Capture the cell that displays the provided text and extract its [X, Y] central coordinate. 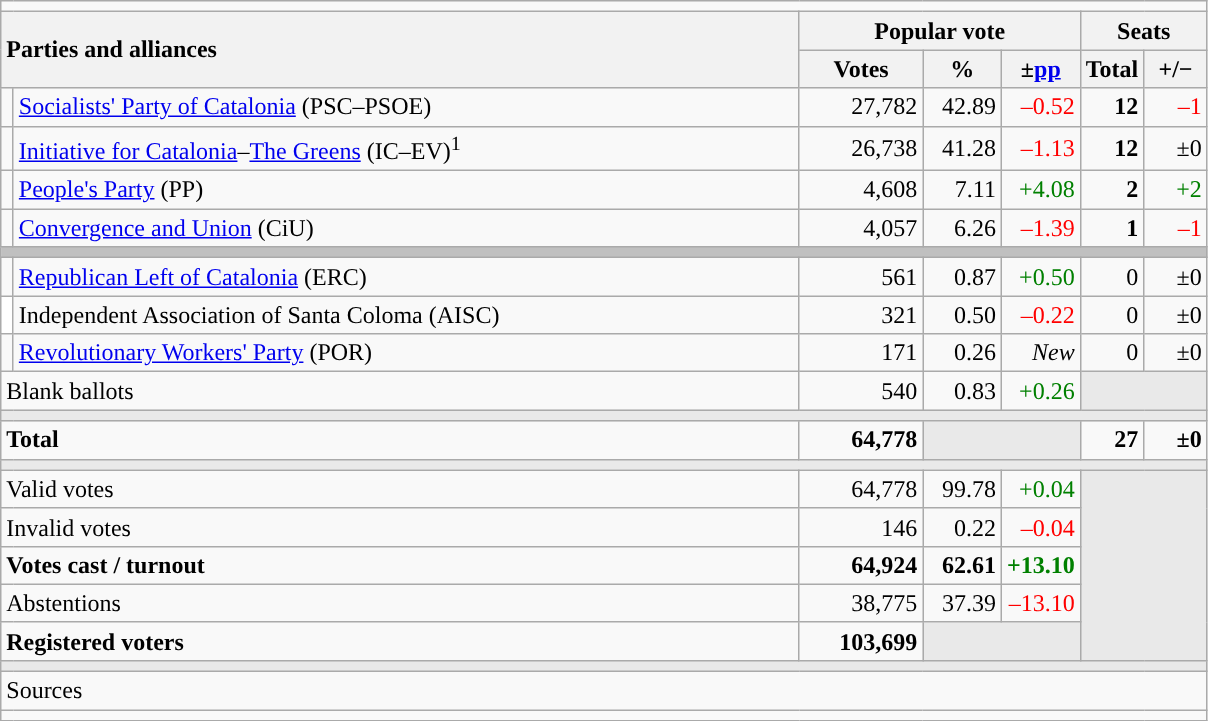
–1.13 [1040, 148]
+4.08 [1040, 190]
+0.26 [1040, 391]
4,608 [861, 190]
–1.39 [1040, 228]
0.83 [962, 391]
Popular vote [940, 31]
+0.04 [1040, 489]
–0.22 [1040, 315]
% [962, 69]
37.39 [962, 603]
26,738 [861, 148]
41.28 [962, 148]
Socialists' Party of Catalonia (PSC–PSOE) [406, 107]
4,057 [861, 228]
–0.52 [1040, 107]
0.22 [962, 527]
99.78 [962, 489]
27 [1112, 440]
0.87 [962, 277]
New [1040, 353]
561 [861, 277]
People's Party (PP) [406, 190]
171 [861, 353]
6.26 [962, 228]
Convergence and Union (CiU) [406, 228]
+/− [1176, 69]
–13.10 [1040, 603]
27,782 [861, 107]
+13.10 [1040, 565]
146 [861, 527]
2 [1112, 190]
+0.50 [1040, 277]
103,699 [861, 641]
–0.04 [1040, 527]
Votes cast / turnout [400, 565]
Invalid votes [400, 527]
Valid votes [400, 489]
Blank ballots [400, 391]
Abstentions [400, 603]
Seats [1144, 31]
±pp [1040, 69]
Registered voters [400, 641]
0.26 [962, 353]
62.61 [962, 565]
+2 [1176, 190]
64,924 [861, 565]
Independent Association of Santa Coloma (AISC) [406, 315]
Republican Left of Catalonia (ERC) [406, 277]
Initiative for Catalonia–The Greens (IC–EV)1 [406, 148]
Revolutionary Workers' Party (POR) [406, 353]
42.89 [962, 107]
Votes [861, 69]
1 [1112, 228]
Parties and alliances [400, 50]
0.50 [962, 315]
540 [861, 391]
7.11 [962, 190]
Sources [604, 691]
321 [861, 315]
38,775 [861, 603]
